Return [X, Y] of the center of cell containing provided text 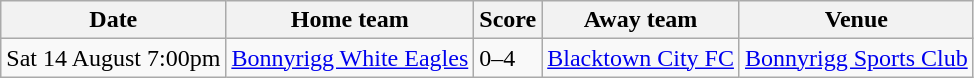
Bonnyrigg Sports Club [856, 58]
Sat 14 August 7:00pm [114, 58]
Away team [641, 20]
0–4 [508, 58]
Home team [350, 20]
Score [508, 20]
Venue [856, 20]
Blacktown City FC [641, 58]
Date [114, 20]
Bonnyrigg White Eagles [350, 58]
